Return the (X, Y) coordinate for the center point of the cell that contains the specified text.  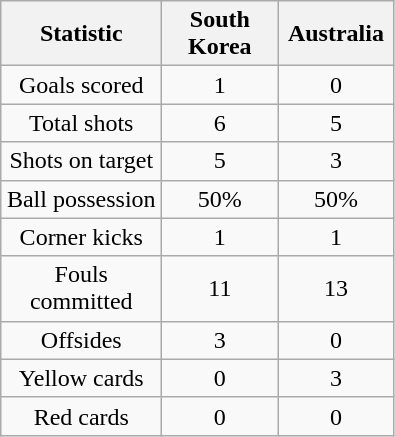
6 (220, 123)
Australia (336, 34)
South Korea (220, 34)
Offsides (82, 340)
Corner kicks (82, 237)
Shots on target (82, 161)
Red cards (82, 416)
13 (336, 288)
Yellow cards (82, 378)
Statistic (82, 34)
Fouls committed (82, 288)
Ball possession (82, 199)
Goals scored (82, 85)
11 (220, 288)
Total shots (82, 123)
